Determine the [X, Y] coordinate at the center of the cell enclosing the given text.  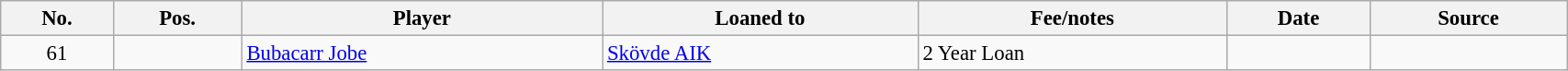
Skövde AIK [761, 53]
Date [1299, 18]
Pos. [177, 18]
Loaned to [761, 18]
Bubacarr Jobe [423, 53]
2 Year Loan [1072, 53]
No. [57, 18]
Source [1468, 18]
Fee/notes [1072, 18]
61 [57, 53]
Player [423, 18]
